Pinpoint the cell where the given text exists, returning its (X, Y) midpoint coordinate. 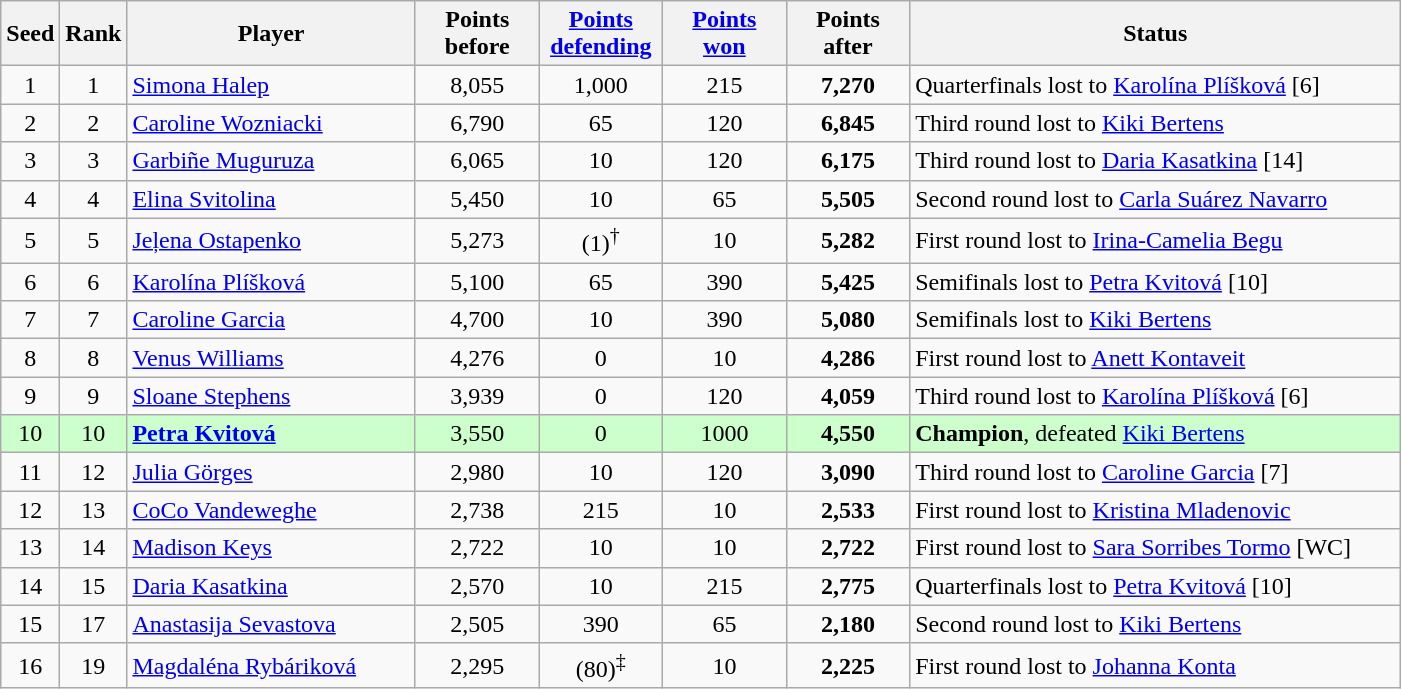
6,845 (848, 123)
11 (30, 472)
Sloane Stephens (272, 396)
Madison Keys (272, 548)
2,295 (477, 666)
Daria Kasatkina (272, 586)
2,533 (848, 510)
Semifinals lost to Petra Kvitová [10] (1156, 282)
Champion, defeated Kiki Bertens (1156, 434)
Caroline Wozniacki (272, 123)
5,450 (477, 199)
4,286 (848, 358)
Third round lost to Caroline Garcia [7] (1156, 472)
3,550 (477, 434)
Third round lost to Kiki Bertens (1156, 123)
5,282 (848, 240)
3,090 (848, 472)
Player (272, 34)
Status (1156, 34)
Simona Halep (272, 85)
2,225 (848, 666)
5,505 (848, 199)
6,175 (848, 161)
16 (30, 666)
4,059 (848, 396)
First round lost to Sara Sorribes Tormo [WC] (1156, 548)
Points before (477, 34)
(1)† (601, 240)
2,775 (848, 586)
17 (94, 624)
Anastasija Sevastova (272, 624)
Second round lost to Carla Suárez Navarro (1156, 199)
5,100 (477, 282)
Petra Kvitová (272, 434)
2,738 (477, 510)
1,000 (601, 85)
19 (94, 666)
6,790 (477, 123)
2,180 (848, 624)
Karolína Plíšková (272, 282)
First round lost to Kristina Mladenovic (1156, 510)
Caroline Garcia (272, 320)
First round lost to Anett Kontaveit (1156, 358)
Third round lost to Daria Kasatkina [14] (1156, 161)
First round lost to Irina-Camelia Begu (1156, 240)
4,276 (477, 358)
1000 (725, 434)
Semifinals lost to Kiki Bertens (1156, 320)
5,080 (848, 320)
Rank (94, 34)
5,425 (848, 282)
Jeļena Ostapenko (272, 240)
Magdaléna Rybáriková (272, 666)
7,270 (848, 85)
Points won (725, 34)
Julia Görges (272, 472)
Quarterfinals lost to Karolína Plíšková [6] (1156, 85)
8,055 (477, 85)
4,700 (477, 320)
5,273 (477, 240)
CoCo Vandeweghe (272, 510)
Quarterfinals lost to Petra Kvitová [10] (1156, 586)
Points after (848, 34)
3,939 (477, 396)
Elina Svitolina (272, 199)
2,570 (477, 586)
Seed (30, 34)
Points defending (601, 34)
6,065 (477, 161)
First round lost to Johanna Konta (1156, 666)
(80)‡ (601, 666)
Venus Williams (272, 358)
2,980 (477, 472)
4,550 (848, 434)
2,505 (477, 624)
Second round lost to Kiki Bertens (1156, 624)
Garbiñe Muguruza (272, 161)
Third round lost to Karolína Plíšková [6] (1156, 396)
